Search for the cell housing the specified text and yield its [x, y] center coordinate. 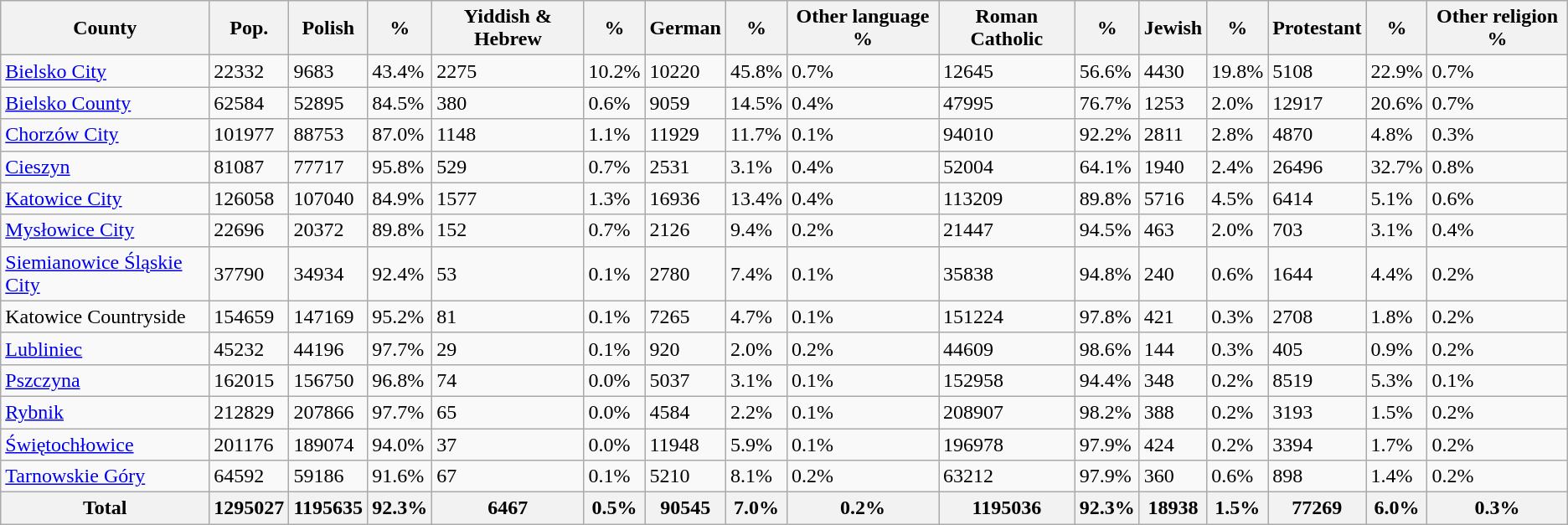
2126 [685, 230]
Rybnik [106, 412]
1295027 [250, 508]
11929 [685, 135]
421 [1173, 317]
84.9% [400, 198]
529 [508, 167]
34934 [328, 273]
87.0% [400, 135]
20372 [328, 230]
94.4% [1107, 380]
43.4% [400, 71]
5716 [1173, 198]
144 [1173, 348]
45.8% [756, 71]
16936 [685, 198]
88753 [328, 135]
Pszczyna [106, 380]
95.2% [400, 317]
German [685, 28]
Protestant [1317, 28]
37790 [250, 273]
3394 [1317, 445]
5.1% [1397, 198]
4870 [1317, 135]
92.2% [1107, 135]
12645 [1007, 71]
94.5% [1107, 230]
13.4% [756, 198]
8.1% [756, 476]
152 [508, 230]
1.4% [1397, 476]
County [106, 28]
96.8% [400, 380]
4.8% [1397, 135]
64592 [250, 476]
97.8% [1107, 317]
63212 [1007, 476]
154659 [250, 317]
1.8% [1397, 317]
920 [685, 348]
Jewish [1173, 28]
1195036 [1007, 508]
388 [1173, 412]
1.7% [1397, 445]
8519 [1317, 380]
22696 [250, 230]
90545 [685, 508]
4.5% [1238, 198]
21447 [1007, 230]
6467 [508, 508]
5037 [685, 380]
52004 [1007, 167]
52895 [328, 103]
6414 [1317, 198]
703 [1317, 230]
56.6% [1107, 71]
95.8% [400, 167]
4.7% [756, 317]
Other language % [863, 28]
107040 [328, 198]
240 [1173, 273]
4.4% [1397, 273]
2.4% [1238, 167]
81087 [250, 167]
67 [508, 476]
126058 [250, 198]
2811 [1173, 135]
101977 [250, 135]
1195635 [328, 508]
92.4% [400, 273]
Tarnowskie Góry [106, 476]
5.9% [756, 445]
5210 [685, 476]
11.7% [756, 135]
76.7% [1107, 103]
147169 [328, 317]
Katowice City [106, 198]
9059 [685, 103]
26496 [1317, 167]
Cieszyn [106, 167]
1577 [508, 198]
44609 [1007, 348]
29 [508, 348]
9683 [328, 71]
10.2% [615, 71]
6.0% [1397, 508]
35838 [1007, 273]
11948 [685, 445]
94.0% [400, 445]
0.5% [615, 508]
47995 [1007, 103]
463 [1173, 230]
22.9% [1397, 71]
Świętochłowice [106, 445]
7.0% [756, 508]
196978 [1007, 445]
Roman Catholic [1007, 28]
1.1% [615, 135]
53 [508, 273]
405 [1317, 348]
44196 [328, 348]
4430 [1173, 71]
32.7% [1397, 167]
0.8% [1498, 167]
152958 [1007, 380]
Other religion % [1498, 28]
2.8% [1238, 135]
84.5% [400, 103]
Bielsko County [106, 103]
45232 [250, 348]
Total [106, 508]
19.8% [1238, 71]
10220 [685, 71]
Pop. [250, 28]
77717 [328, 167]
Polish [328, 28]
7265 [685, 317]
62584 [250, 103]
348 [1173, 380]
2708 [1317, 317]
22332 [250, 71]
81 [508, 317]
37 [508, 445]
7.4% [756, 273]
94010 [1007, 135]
59186 [328, 476]
212829 [250, 412]
91.6% [400, 476]
77269 [1317, 508]
18938 [1173, 508]
3193 [1317, 412]
156750 [328, 380]
1253 [1173, 103]
14.5% [756, 103]
Siemianowice Śląskie City [106, 273]
5.3% [1397, 380]
1148 [508, 135]
Yiddish & Hebrew [508, 28]
12917 [1317, 103]
94.8% [1107, 273]
Lubliniec [106, 348]
162015 [250, 380]
2.2% [756, 412]
64.1% [1107, 167]
98.2% [1107, 412]
4584 [685, 412]
Bielsko City [106, 71]
65 [508, 412]
898 [1317, 476]
2780 [685, 273]
207866 [328, 412]
1.3% [615, 198]
98.6% [1107, 348]
201176 [250, 445]
424 [1173, 445]
189074 [328, 445]
0.9% [1397, 348]
2531 [685, 167]
113209 [1007, 198]
1644 [1317, 273]
9.4% [756, 230]
5108 [1317, 71]
Mysłowice City [106, 230]
2275 [508, 71]
Katowice Countryside [106, 317]
208907 [1007, 412]
151224 [1007, 317]
380 [508, 103]
360 [1173, 476]
20.6% [1397, 103]
1940 [1173, 167]
74 [508, 380]
Chorzów City [106, 135]
